Extract the [x, y] coordinate from the center of the cell holding the provided text.  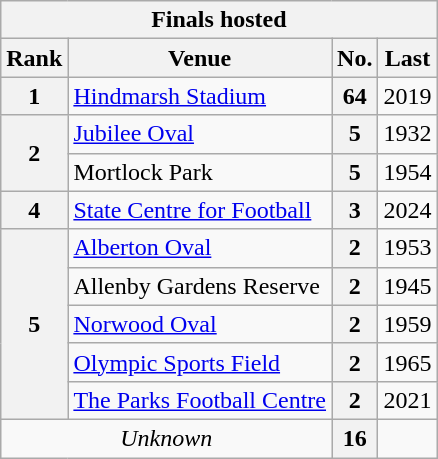
2021 [408, 400]
Unknown [166, 438]
Rank [34, 58]
2024 [408, 210]
The Parks Football Centre [200, 400]
Last [408, 58]
16 [355, 438]
Norwood Oval [200, 324]
1965 [408, 362]
2019 [408, 96]
Mortlock Park [200, 172]
Finals hosted [219, 20]
1932 [408, 134]
3 [355, 210]
1945 [408, 286]
No. [355, 58]
State Centre for Football [200, 210]
1 [34, 96]
Alberton Oval [200, 248]
4 [34, 210]
Hindmarsh Stadium [200, 96]
Allenby Gardens Reserve [200, 286]
64 [355, 96]
1953 [408, 248]
1954 [408, 172]
1959 [408, 324]
Jubilee Oval [200, 134]
Venue [200, 58]
Olympic Sports Field [200, 362]
